Detect which cell encompasses the target text, then output its (x, y) center coordinate. 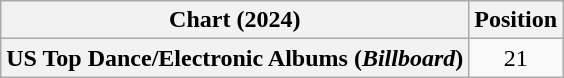
Position (516, 20)
US Top Dance/Electronic Albums (Billboard) (235, 58)
21 (516, 58)
Chart (2024) (235, 20)
